Find where the given text appears and provide that cell's center as [x, y] coordinate. 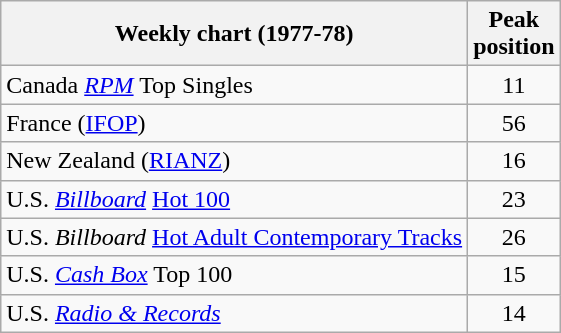
France (IFOP) [234, 123]
23 [514, 199]
U.S. Radio & Records [234, 313]
Peakposition [514, 34]
14 [514, 313]
Weekly chart (1977-78) [234, 34]
11 [514, 85]
26 [514, 237]
U.S. Cash Box Top 100 [234, 275]
16 [514, 161]
15 [514, 275]
56 [514, 123]
New Zealand (RIANZ) [234, 161]
U.S. Billboard Hot 100 [234, 199]
U.S. Billboard Hot Adult Contemporary Tracks [234, 237]
Canada RPM Top Singles [234, 85]
